From the cell containing the given text, extract its center point as (x, y) coordinate. 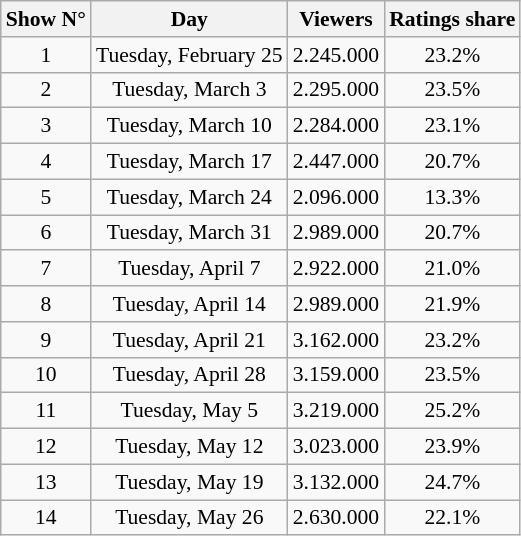
3 (46, 126)
2.630.000 (336, 518)
2 (46, 90)
2.245.000 (336, 55)
13 (46, 482)
3.219.000 (336, 411)
Tuesday, April 7 (190, 269)
3.132.000 (336, 482)
Day (190, 19)
24.7% (452, 482)
8 (46, 304)
11 (46, 411)
23.1% (452, 126)
23.9% (452, 447)
6 (46, 233)
Tuesday, March 3 (190, 90)
7 (46, 269)
Tuesday, May 19 (190, 482)
1 (46, 55)
21.0% (452, 269)
9 (46, 340)
2.096.000 (336, 197)
22.1% (452, 518)
Ratings share (452, 19)
Tuesday, February 25 (190, 55)
2.284.000 (336, 126)
14 (46, 518)
Tuesday, May 5 (190, 411)
Tuesday, March 17 (190, 162)
Tuesday, March 31 (190, 233)
12 (46, 447)
Tuesday, March 24 (190, 197)
Tuesday, April 21 (190, 340)
Tuesday, March 10 (190, 126)
3.023.000 (336, 447)
13.3% (452, 197)
Viewers (336, 19)
Tuesday, May 12 (190, 447)
Tuesday, May 26 (190, 518)
Show N° (46, 19)
3.159.000 (336, 375)
21.9% (452, 304)
5 (46, 197)
Tuesday, April 14 (190, 304)
10 (46, 375)
2.295.000 (336, 90)
4 (46, 162)
25.2% (452, 411)
3.162.000 (336, 340)
2.447.000 (336, 162)
Tuesday, April 28 (190, 375)
2.922.000 (336, 269)
